Scan for the cell matching the given text and deliver its (x, y) coordinate at center. 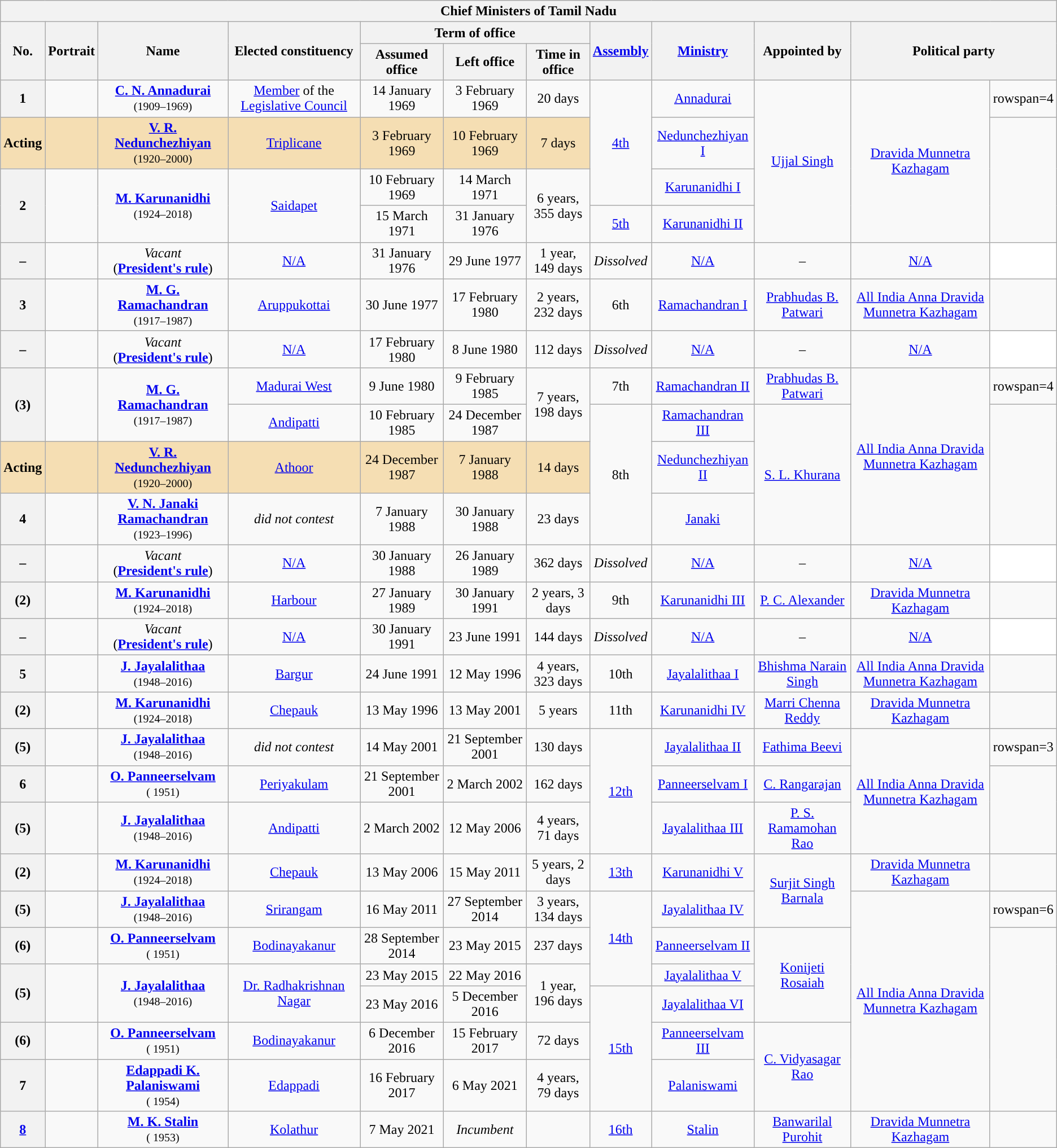
Karunanidhi V (702, 873)
Time in office (558, 62)
13 May 2006 (402, 873)
14 days (558, 467)
Jayalalithaa III (702, 828)
13th (621, 873)
237 days (558, 946)
rowspan=3 (1023, 747)
6th (621, 305)
Dr. Radhakrishnan Nagar (294, 993)
15 February 2017 (484, 1041)
Political party (954, 51)
2 years, 232 days (558, 305)
Bhishma Narain Singh (802, 674)
23 May 2016 (402, 1004)
4 years, 71 days (558, 828)
4th (621, 143)
8 (23, 1130)
Saidapet (294, 205)
Assumed office (402, 62)
12th (621, 791)
Appointed by (802, 51)
Annadurai (702, 98)
22 May 2016 (484, 975)
162 days (558, 783)
29 June 1977 (484, 261)
Palaniswami (702, 1085)
Ramachandran I (702, 305)
6 (23, 783)
9th (621, 601)
7 (23, 1085)
14 May 2001 (402, 747)
Nedunchezhiyan II (702, 467)
No. (23, 51)
Kolathur (294, 1130)
Jayalalithaa IV (702, 909)
Bargur (294, 674)
Member of the Legislative Council (294, 98)
C. Vidyasagar Rao (802, 1067)
Nedunchezhiyan I (702, 143)
16 May 2011 (402, 909)
10th (621, 674)
Term of office (475, 33)
Surjit Singh Barnala (802, 891)
27 September 2014 (484, 909)
23 days (558, 519)
Jayalalithaa V (702, 975)
5 (23, 674)
Srirangam (294, 909)
15 March 1971 (402, 224)
Karunanidhi III (702, 601)
Aruppukottai (294, 305)
8th (621, 474)
Jayalalithaa I (702, 674)
1 year, 196 days (558, 993)
2 years, 3 days (558, 601)
Marri Chenna Reddy (802, 710)
Janaki (702, 519)
Ramachandran II (702, 386)
11th (621, 710)
13 May 1996 (402, 710)
M. K. Stalin( 1953) (163, 1130)
6 years, 355 days (558, 205)
10 February 1985 (402, 422)
Name (163, 51)
Panneerselvam III (702, 1041)
Karunanidhi II (702, 224)
Assembly (621, 51)
Edappadi (294, 1085)
24 June 1991 (402, 674)
Panneerselvam II (702, 946)
7th (621, 386)
4 years, 323 days (558, 674)
Panneerselvam I (702, 783)
Athoor (294, 467)
Jayalalithaa II (702, 747)
Triplicane (294, 143)
5 years, 2 days (558, 873)
6 December 2016 (402, 1041)
C. N. Annadurai(1909–1969) (163, 98)
Jayalalithaa VI (702, 1004)
130 days (558, 747)
13 May 2001 (484, 710)
12 May 2006 (484, 828)
12 May 1996 (484, 674)
1 (23, 98)
3 years, 134 days (558, 909)
9 June 1980 (402, 386)
1 year, 149 days (558, 261)
Periyakulam (294, 783)
15 May 2011 (484, 873)
Harbour (294, 601)
26 January 1989 (484, 563)
Karunanidhi IV (702, 710)
30 June 1977 (402, 305)
16th (621, 1130)
Ramachandran III (702, 422)
Banwarilal Purohit (802, 1130)
28 September 2014 (402, 946)
16 February 2017 (402, 1085)
144 days (558, 637)
Ministry (702, 51)
rowspan=6 (1023, 909)
27 January 1989 (402, 601)
P. S. Ramamohan Rao (802, 828)
Konijeti Rosaiah (802, 975)
3 (23, 305)
Incumbent (484, 1130)
5 December 2016 (484, 1004)
23 June 1991 (484, 637)
Stalin (702, 1130)
C. Rangarajan (802, 783)
Chief Ministers of Tamil Nadu (528, 11)
14 January 1969 (402, 98)
14th (621, 938)
4 years, 79 days (558, 1085)
Portrait (72, 51)
Fathima Beevi (802, 747)
7 years, 198 days (558, 404)
362 days (558, 563)
5th (621, 224)
Karunanidhi I (702, 187)
20 days (558, 98)
Left office (484, 62)
15th (621, 1048)
72 days (558, 1041)
Madurai West (294, 386)
V. N. Janaki Ramachandran(1923–1996) (163, 519)
(3) (23, 404)
7 May 2021 (402, 1130)
7 days (558, 143)
Ujjal Singh (802, 161)
6 May 2021 (484, 1085)
4 (23, 519)
P. C. Alexander (802, 601)
9 February 1985 (484, 386)
8 June 1980 (484, 349)
14 March 1971 (484, 187)
5 years (558, 710)
2 (23, 205)
112 days (558, 349)
Edappadi K. Palaniswami( 1954) (163, 1085)
S. L. Khurana (802, 474)
Elected constituency (294, 51)
